Return [x, y] of the center of cell containing provided text 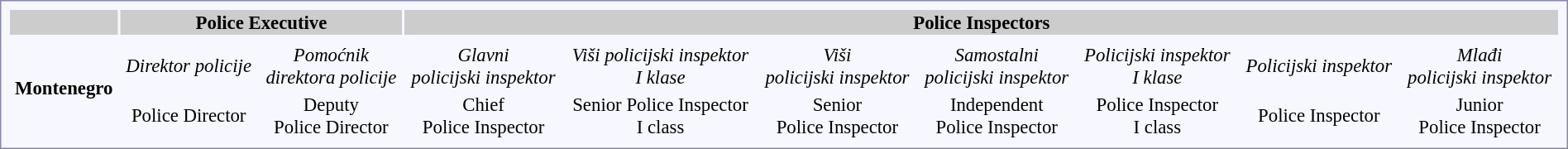
Mlađipolicijski inspektor [1480, 66]
SeniorPolice Inspector [838, 116]
Police Inspector [1319, 116]
Police InspectorI class [1157, 116]
Glavnipolicijski inspektor [484, 66]
IndependentPolice Inspector [997, 116]
Samostalnipolicijski inspektor [997, 66]
Viši policijski inspektorI klase [660, 66]
ChiefPolice Inspector [484, 116]
Policijski inspektor [1319, 66]
DeputyPolice Director [331, 116]
Direktor policije [189, 66]
Senior Police InspectorI class [660, 116]
Police Inspectors [982, 22]
Višipolicijski inspektor [838, 66]
Policijski inspektorI klase [1157, 66]
JuniorPolice Inspector [1480, 116]
Montenegro [64, 88]
Pomoćnikdirektora policije [331, 66]
Police Director [189, 116]
Police Executive [261, 22]
